Detect which cell encompasses the target text, then output its (X, Y) center coordinate. 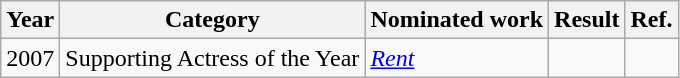
Year (30, 20)
Rent (457, 58)
2007 (30, 58)
Ref. (652, 20)
Result (587, 20)
Nominated work (457, 20)
Category (212, 20)
Supporting Actress of the Year (212, 58)
